Determine the [X, Y] coordinate at the center of the cell enclosing the given text.  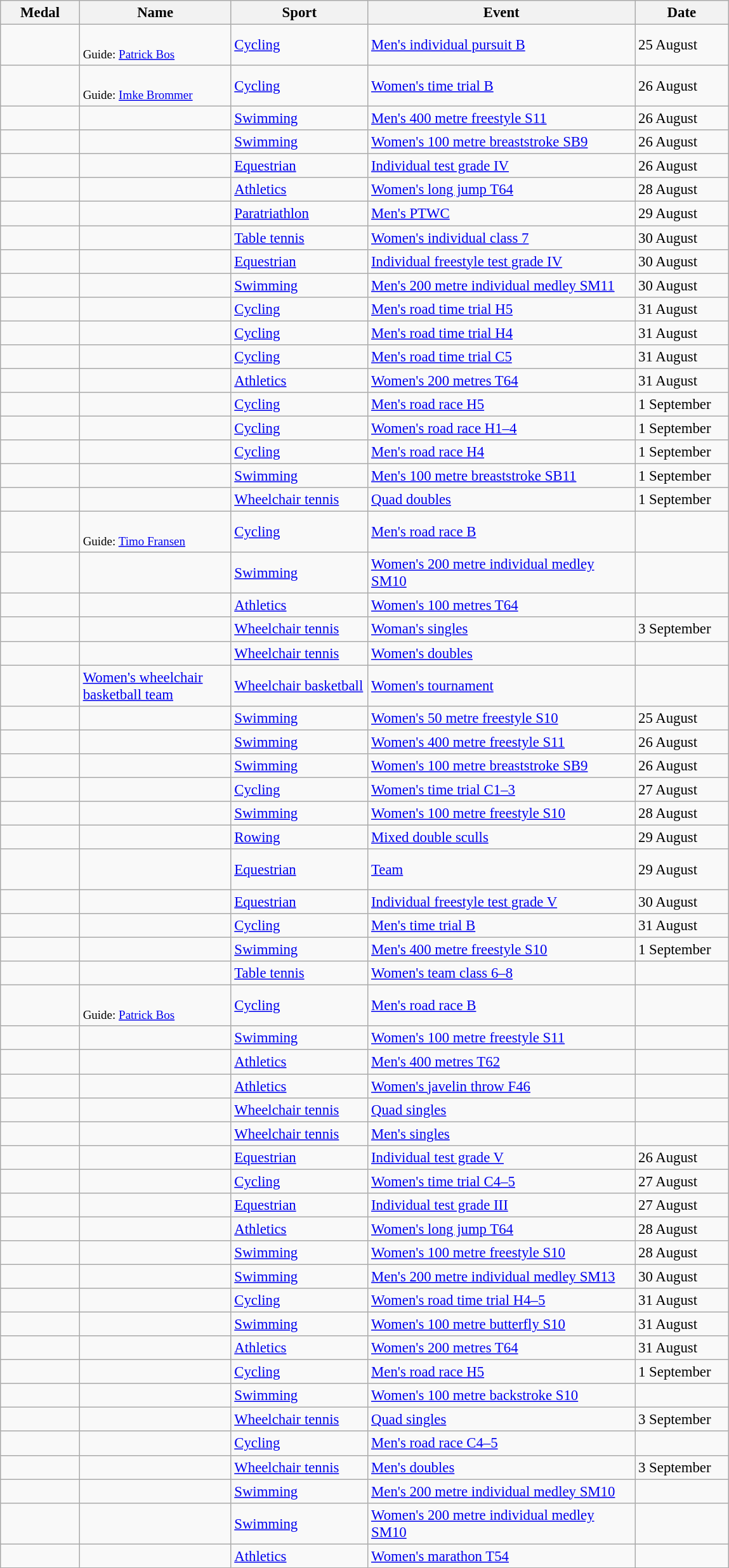
Date [681, 13]
Women's 100 metre butterfly S10 [501, 1325]
Men's road race C4–5 [501, 1444]
Rowing [299, 837]
Men's singles [501, 1134]
Men's doubles [501, 1467]
Mixed double sculls [501, 837]
Men's 400 metre freestyle S10 [501, 950]
Women's 100 metres T64 [501, 606]
Women's tournament [501, 686]
Individual test grade III [501, 1205]
Men's 400 metres T62 [501, 1062]
Men's PTWC [501, 214]
Wheelchair basketball [299, 686]
Men's individual pursuit B [501, 46]
Men's road time trial H4 [501, 333]
Women's wheelchair basketball team [155, 686]
Men's 400 metre freestyle S11 [501, 119]
Women's marathon T54 [501, 1556]
Guide: Timo Fransen [155, 533]
Individual freestyle test grade IV [501, 261]
Women's road race H1–4 [501, 428]
Men's road time trial C5 [501, 357]
Women's 400 metre freestyle S11 [501, 742]
Paratriathlon [299, 214]
Women's team class 6–8 [501, 973]
Individual test grade V [501, 1157]
Medal [41, 13]
Woman's singles [501, 630]
Men's road race H4 [501, 452]
Men's 200 metre individual medley SM11 [501, 285]
Sport [299, 13]
Women's time trial C1–3 [501, 789]
Name [155, 13]
Women's 100 metre backstroke S10 [501, 1396]
Men's 200 metre individual medley SM13 [501, 1276]
Women's doubles [501, 653]
Quad doubles [501, 500]
Women's individual class 7 [501, 238]
Women's time trial B [501, 86]
Individual freestyle test grade V [501, 902]
Women's time trial C4–5 [501, 1181]
Women's road time trial H4–5 [501, 1300]
Guide: Imke Brommer [155, 86]
Women's javelin throw F46 [501, 1086]
Men's time trial B [501, 926]
Event [501, 13]
Men's 200 metre individual medley SM10 [501, 1491]
Team [501, 870]
Individual test grade IV [501, 166]
Men's road time trial H5 [501, 309]
Women's 50 metre freestyle S10 [501, 718]
Men's 100 metre breaststroke SB11 [501, 476]
Women's 100 metre freestyle S11 [501, 1038]
